Output the (x, y) coordinate of the center of the cell containing the given text.  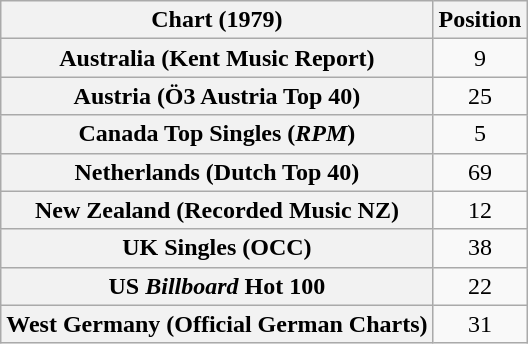
Australia (Kent Music Report) (217, 58)
22 (480, 286)
Netherlands (Dutch Top 40) (217, 172)
West Germany (Official German Charts) (217, 324)
UK Singles (OCC) (217, 248)
9 (480, 58)
New Zealand (Recorded Music NZ) (217, 210)
Position (480, 20)
38 (480, 248)
5 (480, 134)
69 (480, 172)
Canada Top Singles (RPM) (217, 134)
25 (480, 96)
12 (480, 210)
Austria (Ö3 Austria Top 40) (217, 96)
US Billboard Hot 100 (217, 286)
Chart (1979) (217, 20)
31 (480, 324)
